For the text-containing cell, return its midpoint in [X, Y] coordinate format. 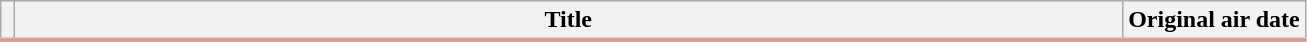
Title [568, 21]
Original air date [1214, 21]
